For the text-containing cell, return its midpoint in (x, y) coordinate format. 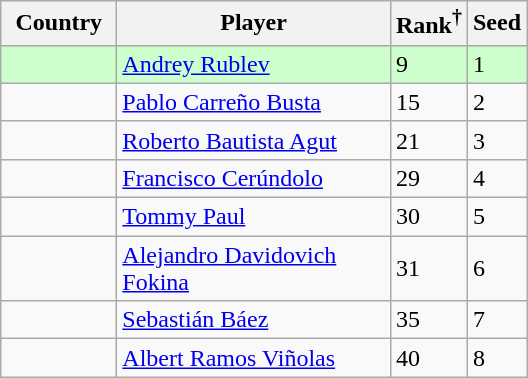
4 (496, 178)
3 (496, 140)
21 (428, 140)
9 (428, 64)
Seed (496, 24)
7 (496, 320)
35 (428, 320)
40 (428, 358)
Andrey Rublev (254, 64)
6 (496, 268)
Player (254, 24)
Alejandro Davidovich Fokina (254, 268)
29 (428, 178)
Country (59, 24)
30 (428, 217)
Albert Ramos Viñolas (254, 358)
Sebastián Báez (254, 320)
Rank† (428, 24)
5 (496, 217)
2 (496, 102)
Francisco Cerúndolo (254, 178)
8 (496, 358)
15 (428, 102)
1 (496, 64)
Roberto Bautista Agut (254, 140)
31 (428, 268)
Pablo Carreño Busta (254, 102)
Tommy Paul (254, 217)
